Pinpoint the cell where the given text exists, returning its (x, y) midpoint coordinate. 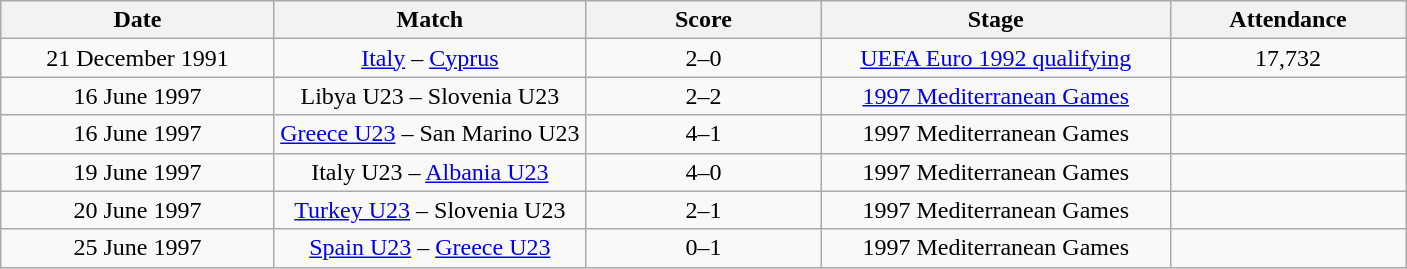
19 June 1997 (138, 172)
4–0 (703, 172)
21 December 1991 (138, 58)
25 June 1997 (138, 248)
Date (138, 20)
20 June 1997 (138, 210)
2–0 (703, 58)
Attendance (1288, 20)
0–1 (703, 248)
4–1 (703, 134)
Libya U23 – Slovenia U23 (430, 96)
Match (430, 20)
17,732 (1288, 58)
Italy U23 – Albania U23 (430, 172)
Italy – Cyprus (430, 58)
2–1 (703, 210)
2–2 (703, 96)
Greece U23 – San Marino U23 (430, 134)
Turkey U23 – Slovenia U23 (430, 210)
Score (703, 20)
Stage (996, 20)
Spain U23 – Greece U23 (430, 248)
UEFA Euro 1992 qualifying (996, 58)
